Extract the (X, Y) coordinate from the center of the cell holding the provided text.  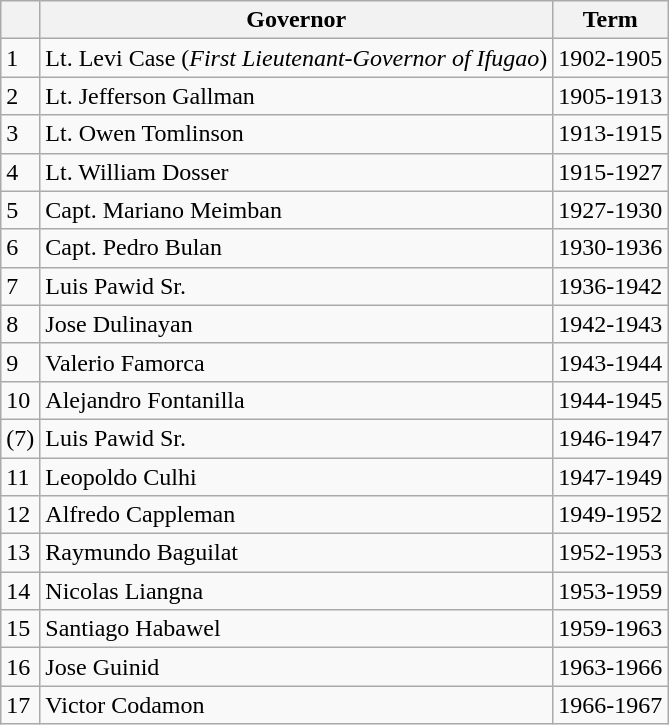
9 (20, 362)
1915-1927 (610, 172)
Raymundo Baguilat (296, 553)
1944-1945 (610, 400)
11 (20, 477)
1930-1936 (610, 248)
1959-1963 (610, 629)
1 (20, 58)
1927-1930 (610, 210)
10 (20, 400)
Term (610, 20)
15 (20, 629)
Capt. Mariano Meimban (296, 210)
(7) (20, 438)
Governor (296, 20)
14 (20, 591)
1953-1959 (610, 591)
Jose Dulinayan (296, 324)
Alejandro Fontanilla (296, 400)
4 (20, 172)
1943-1944 (610, 362)
Valerio Famorca (296, 362)
7 (20, 286)
2 (20, 96)
Leopoldo Culhi (296, 477)
Nicolas Liangna (296, 591)
Capt. Pedro Bulan (296, 248)
1946-1947 (610, 438)
1913-1915 (610, 134)
Alfredo Cappleman (296, 515)
Lt. Jefferson Gallman (296, 96)
17 (20, 705)
Jose Guinid (296, 667)
13 (20, 553)
6 (20, 248)
Santiago Habawel (296, 629)
Victor Codamon (296, 705)
1902-1905 (610, 58)
1949-1952 (610, 515)
5 (20, 210)
1963-1966 (610, 667)
1905-1913 (610, 96)
12 (20, 515)
16 (20, 667)
1947-1949 (610, 477)
8 (20, 324)
1966-1967 (610, 705)
3 (20, 134)
Lt. Owen Tomlinson (296, 134)
1942-1943 (610, 324)
Lt. William Dosser (296, 172)
Lt. Levi Case (First Lieutenant-Governor of Ifugao) (296, 58)
1936-1942 (610, 286)
1952-1953 (610, 553)
